Detect which cell encompasses the target text, then output its (x, y) center coordinate. 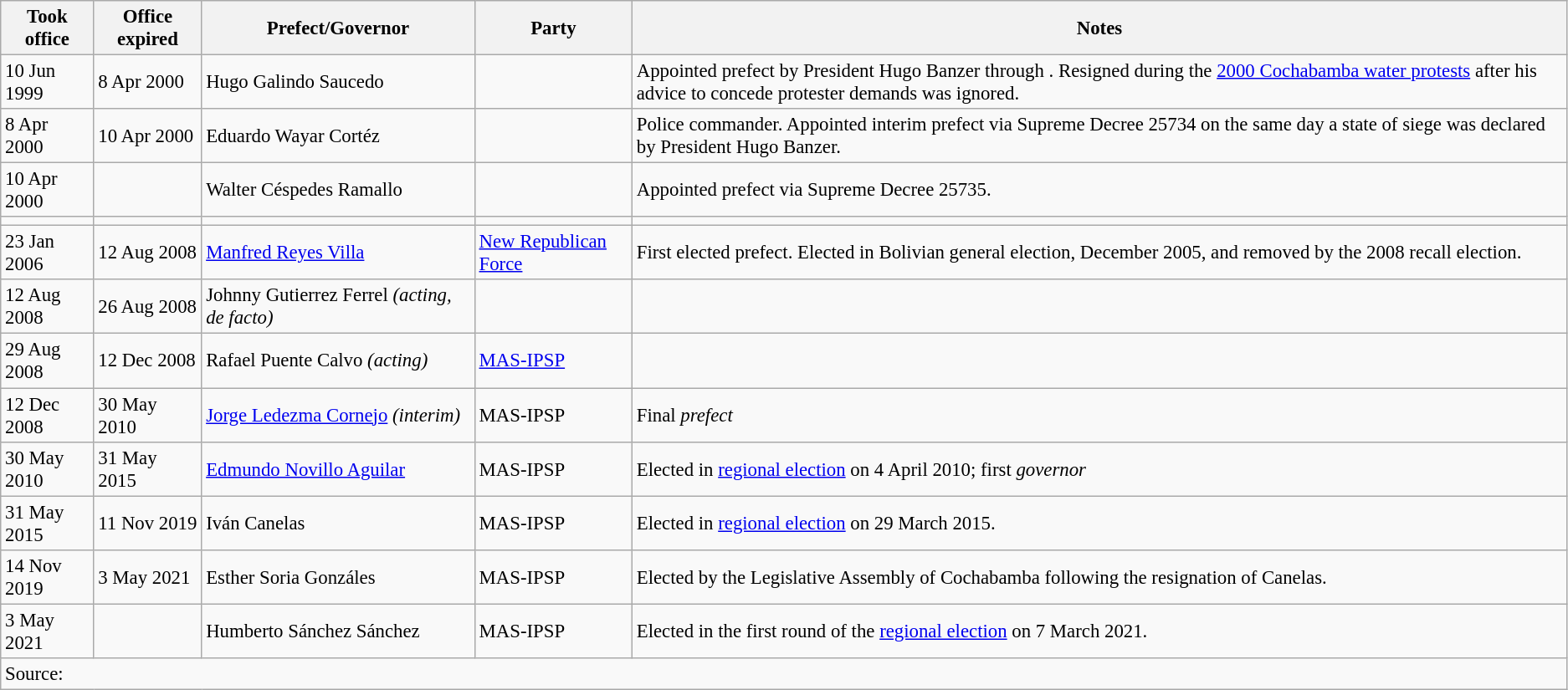
Manfred Reyes Villa (338, 253)
Office expired (147, 28)
Johnny Gutierrez Ferrel (acting, de facto) (338, 306)
Source: (784, 674)
Walter Céspedes Ramallo (338, 191)
Final prefect (1099, 415)
New Republican Force (553, 253)
Notes (1099, 28)
11 Nov 2019 (147, 524)
26 Aug 2008 (147, 306)
10 Jun 1999 (47, 82)
29 Aug 2008 (47, 361)
Elected in the first round of the regional election on 7 March 2021. (1099, 631)
Iván Canelas (338, 524)
Prefect/Governor (338, 28)
Edmundo Novillo Aguilar (338, 468)
23 Jan 2006 (47, 253)
Rafael Puente Calvo (acting) (338, 361)
Elected in regional election on 4 April 2010; first governor (1099, 468)
Elected by the Legislative Assembly of Cochabamba following the resignation of Canelas. (1099, 577)
14 Nov 2019 (47, 577)
Hugo Galindo Saucedo (338, 82)
Party (553, 28)
Humberto Sánchez Sánchez (338, 631)
Eduardo Wayar Cortéz (338, 135)
Elected in regional election on 29 March 2015. (1099, 524)
Jorge Ledezma Cornejo (interim) (338, 415)
Esther Soria Gonzáles (338, 577)
Appointed prefect via Supreme Decree 25735. (1099, 191)
Police commander. Appointed interim prefect via Supreme Decree 25734 on the same day a state of siege was declared by President Hugo Banzer. (1099, 135)
First elected prefect. Elected in Bolivian general election, December 2005, and removed by the 2008 recall election. (1099, 253)
Took office (47, 28)
